Locate the cell with the specified text and output its [x, y] center coordinate. 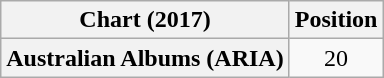
Australian Albums (ARIA) [145, 58]
Position [336, 20]
20 [336, 58]
Chart (2017) [145, 20]
